Capture the cell that displays the provided text and extract its (X, Y) central coordinate. 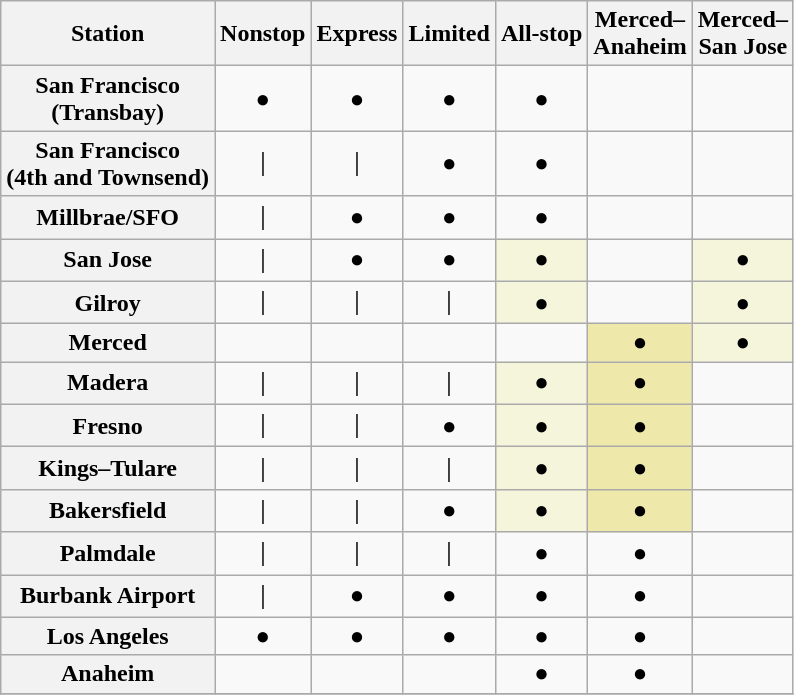
Merced–Anaheim (640, 34)
Palmdale (108, 554)
Fresno (108, 426)
San Francisco(4th and Townsend) (108, 164)
Madera (108, 384)
Station (108, 34)
All-stop (541, 34)
Merced (108, 343)
Limited (449, 34)
Bakersfield (108, 510)
Express (357, 34)
Millbrae/SFO (108, 218)
Kings–Tulare (108, 468)
Burbank Airport (108, 596)
Nonstop (263, 34)
Anaheim (108, 674)
Los Angeles (108, 636)
Merced–San Jose (742, 34)
San Jose (108, 260)
San Francisco(Transbay) (108, 98)
Gilroy (108, 302)
